From the cell containing the given text, extract its center point as (X, Y) coordinate. 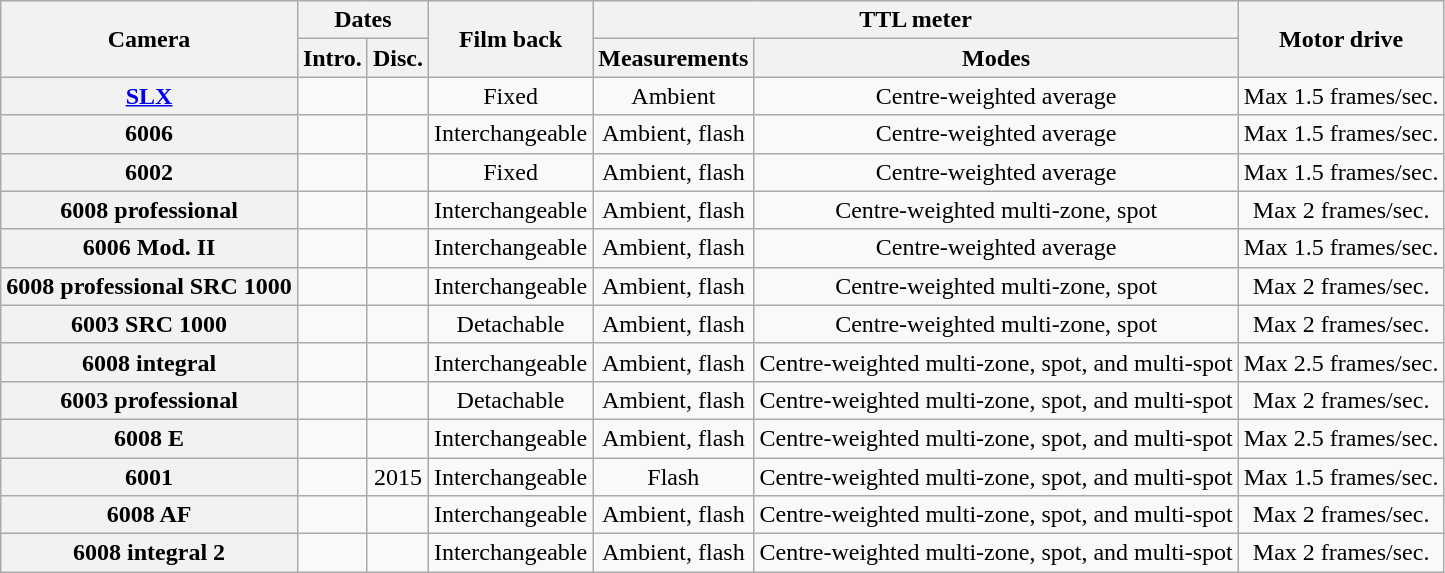
Flash (674, 477)
6002 (150, 172)
6008 AF (150, 515)
6008 E (150, 438)
Motor drive (1341, 39)
6003 professional (150, 400)
Dates (362, 20)
Ambient (674, 96)
Modes (996, 58)
6008 professional SRC 1000 (150, 286)
6003 SRC 1000 (150, 324)
2015 (398, 477)
6006 Mod. II (150, 248)
Intro. (332, 58)
6008 professional (150, 210)
6001 (150, 477)
Film back (510, 39)
Disc. (398, 58)
6008 integral 2 (150, 553)
6008 integral (150, 362)
6006 (150, 134)
Camera (150, 39)
TTL meter (916, 20)
SLX (150, 96)
Measurements (674, 58)
